Find where the given text appears and provide that cell's center as [X, Y] coordinate. 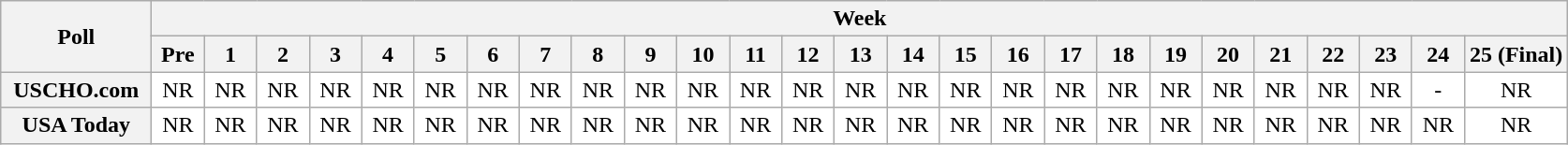
21 [1280, 54]
19 [1176, 54]
23 [1385, 54]
2 [283, 54]
11 [755, 54]
6 [493, 54]
9 [650, 54]
10 [703, 54]
Pre [178, 54]
USCHO.com [77, 90]
3 [335, 54]
1 [230, 54]
7 [545, 54]
15 [966, 54]
14 [913, 54]
USA Today [77, 125]
25 (Final) [1516, 54]
8 [598, 54]
24 [1438, 54]
17 [1071, 54]
18 [1123, 54]
5 [440, 54]
16 [1018, 54]
13 [861, 54]
- [1438, 90]
12 [808, 54]
Poll [77, 36]
Week [860, 19]
22 [1333, 54]
20 [1228, 54]
4 [388, 54]
